Scan for the cell matching the given text and deliver its [X, Y] coordinate at center. 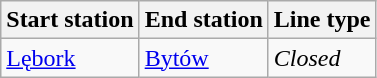
Closed [322, 58]
End station [204, 20]
Start station [70, 20]
Lębork [70, 58]
Bytów [204, 58]
Line type [322, 20]
